Provide the (x, y) coordinate of the cell's center where the given text is located.  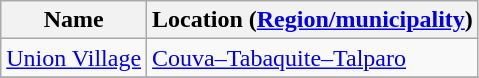
Couva–Tabaquite–Talparo (313, 58)
Location (Region/municipality) (313, 20)
Name (74, 20)
Union Village (74, 58)
